Find where the given text appears and provide that cell's center as [X, Y] coordinate. 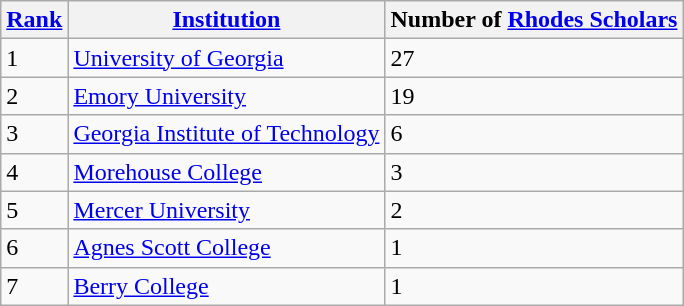
4 [34, 172]
Georgia Institute of Technology [226, 134]
Institution [226, 20]
University of Georgia [226, 58]
5 [34, 210]
Emory University [226, 96]
Berry College [226, 286]
Agnes Scott College [226, 248]
Number of Rhodes Scholars [534, 20]
19 [534, 96]
Rank [34, 20]
27 [534, 58]
7 [34, 286]
Morehouse College [226, 172]
Mercer University [226, 210]
